Locate the cell with the specified text and output its [X, Y] center coordinate. 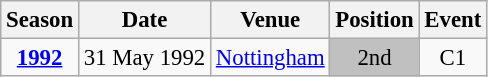
2nd [374, 58]
Season [40, 20]
Nottingham [270, 58]
31 May 1992 [144, 58]
Date [144, 20]
Position [374, 20]
Event [453, 20]
C1 [453, 58]
Venue [270, 20]
1992 [40, 58]
